Find where the given text appears and provide that cell's center as [X, Y] coordinate. 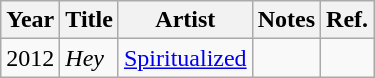
Ref. [348, 20]
Title [90, 20]
Spiritualized [185, 58]
Year [30, 20]
2012 [30, 58]
Hey [90, 58]
Artist [185, 20]
Notes [286, 20]
